From the cell containing the given text, extract its center point as [x, y] coordinate. 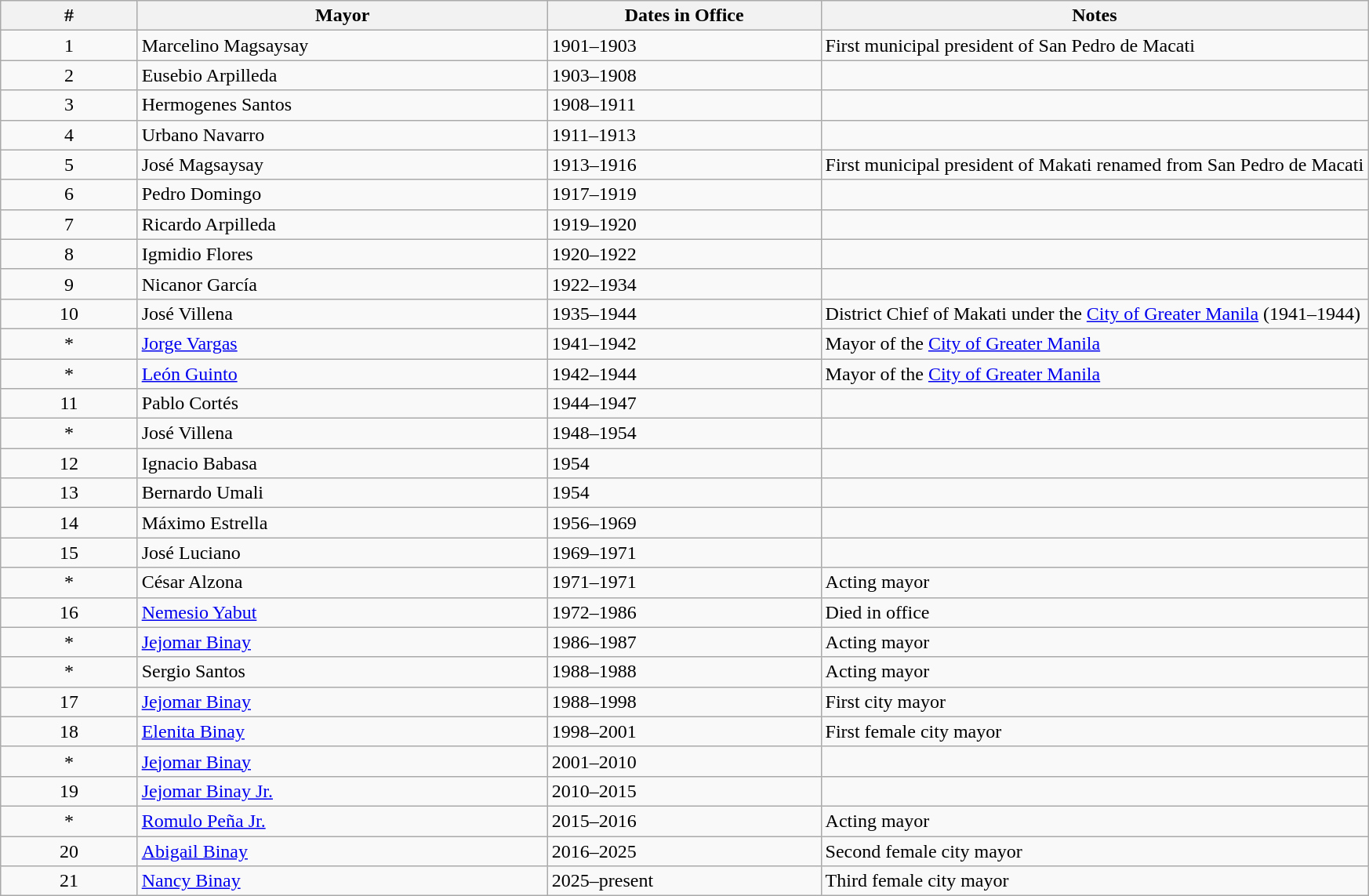
Hermogenes Santos [342, 105]
José Magsaysay [342, 165]
2015–2016 [684, 821]
Second female city mayor [1095, 851]
20 [69, 851]
2001–2010 [684, 761]
11 [69, 404]
Dates in Office [684, 16]
8 [69, 254]
19 [69, 791]
District Chief of Makati under the City of Greater Manila (1941–1944) [1095, 314]
1956–1969 [684, 523]
1986–1987 [684, 642]
Pedro Domingo [342, 194]
Bernardo Umali [342, 493]
3 [69, 105]
1998–2001 [684, 731]
Sergio Santos [342, 672]
Jejomar Binay Jr. [342, 791]
First female city mayor [1095, 731]
5 [69, 165]
2010–2015 [684, 791]
César Alzona [342, 582]
1988–1998 [684, 702]
First municipal president of San Pedro de Macati [1095, 45]
1942–1944 [684, 374]
Elenita Binay [342, 731]
1908–1911 [684, 105]
Marcelino Magsaysay [342, 45]
1948–1954 [684, 433]
1941–1942 [684, 343]
1917–1919 [684, 194]
1 [69, 45]
10 [69, 314]
2025–present [684, 881]
Third female city mayor [1095, 881]
Pablo Cortés [342, 404]
15 [69, 553]
18 [69, 731]
1919–1920 [684, 224]
1922–1934 [684, 284]
1971–1971 [684, 582]
José Luciano [342, 553]
17 [69, 702]
Nemesio Yabut [342, 612]
9 [69, 284]
Notes [1095, 16]
First city mayor [1095, 702]
1988–1988 [684, 672]
1903–1908 [684, 75]
12 [69, 463]
León Guinto [342, 374]
Igmidio Flores [342, 254]
2016–2025 [684, 851]
21 [69, 881]
1911–1913 [684, 135]
1969–1971 [684, 553]
Ignacio Babasa [342, 463]
Urbano Navarro [342, 135]
Máximo Estrella [342, 523]
16 [69, 612]
1935–1944 [684, 314]
13 [69, 493]
Died in office [1095, 612]
Mayor [342, 16]
4 [69, 135]
First municipal president of Makati renamed from San Pedro de Macati [1095, 165]
Romulo Peña Jr. [342, 821]
1913–1916 [684, 165]
Jorge Vargas [342, 343]
Eusebio Arpilleda [342, 75]
2 [69, 75]
1920–1922 [684, 254]
Ricardo Arpilleda [342, 224]
14 [69, 523]
1901–1903 [684, 45]
1944–1947 [684, 404]
# [69, 16]
Abigail Binay [342, 851]
1972–1986 [684, 612]
6 [69, 194]
Nancy Binay [342, 881]
7 [69, 224]
Nicanor García [342, 284]
